Return the (x, y) coordinate for the center point of the cell that contains the specified text.  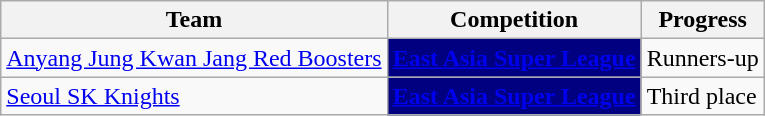
Team (194, 20)
Runners-up (702, 58)
Seoul SK Knights (194, 96)
Competition (514, 20)
Third place (702, 96)
Progress (702, 20)
Anyang Jung Kwan Jang Red Boosters (194, 58)
